Output the (X, Y) coordinate of the center of the cell containing the given text.  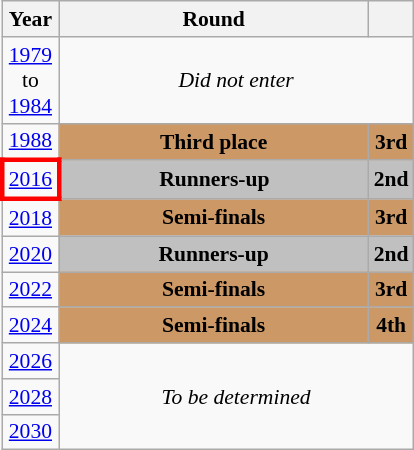
2026 (30, 361)
Year (30, 19)
2030 (30, 432)
2018 (30, 218)
Did not enter (236, 80)
4th (392, 326)
2022 (30, 290)
2020 (30, 254)
To be determined (236, 396)
1979to1984 (30, 80)
1988 (30, 142)
Round (214, 19)
Third place (214, 142)
2024 (30, 326)
2028 (30, 397)
2016 (30, 180)
